Provide the (x, y) coordinate of the cell's center where the given text is located.  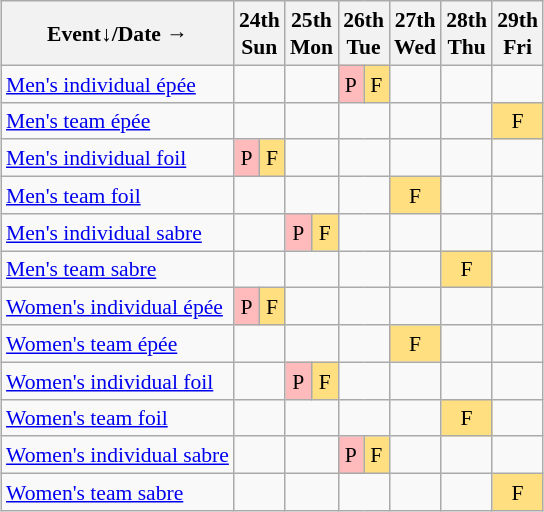
Men's team sabre (118, 268)
Women's individual épée (118, 306)
Men's team épée (118, 120)
24thSun (260, 33)
27thWed (415, 33)
Women's individual foil (118, 380)
Men's team foil (118, 194)
Men's individual épée (118, 84)
25thMon (312, 33)
26thTue (364, 33)
Women's individual sabre (118, 454)
29thFri (518, 33)
Men's individual sabre (118, 232)
Women's team foil (118, 418)
28thThu (466, 33)
Event↓/Date → (118, 33)
Women's team sabre (118, 492)
Men's individual foil (118, 158)
Women's team épée (118, 344)
